For the text-containing cell, return its midpoint in (X, Y) coordinate format. 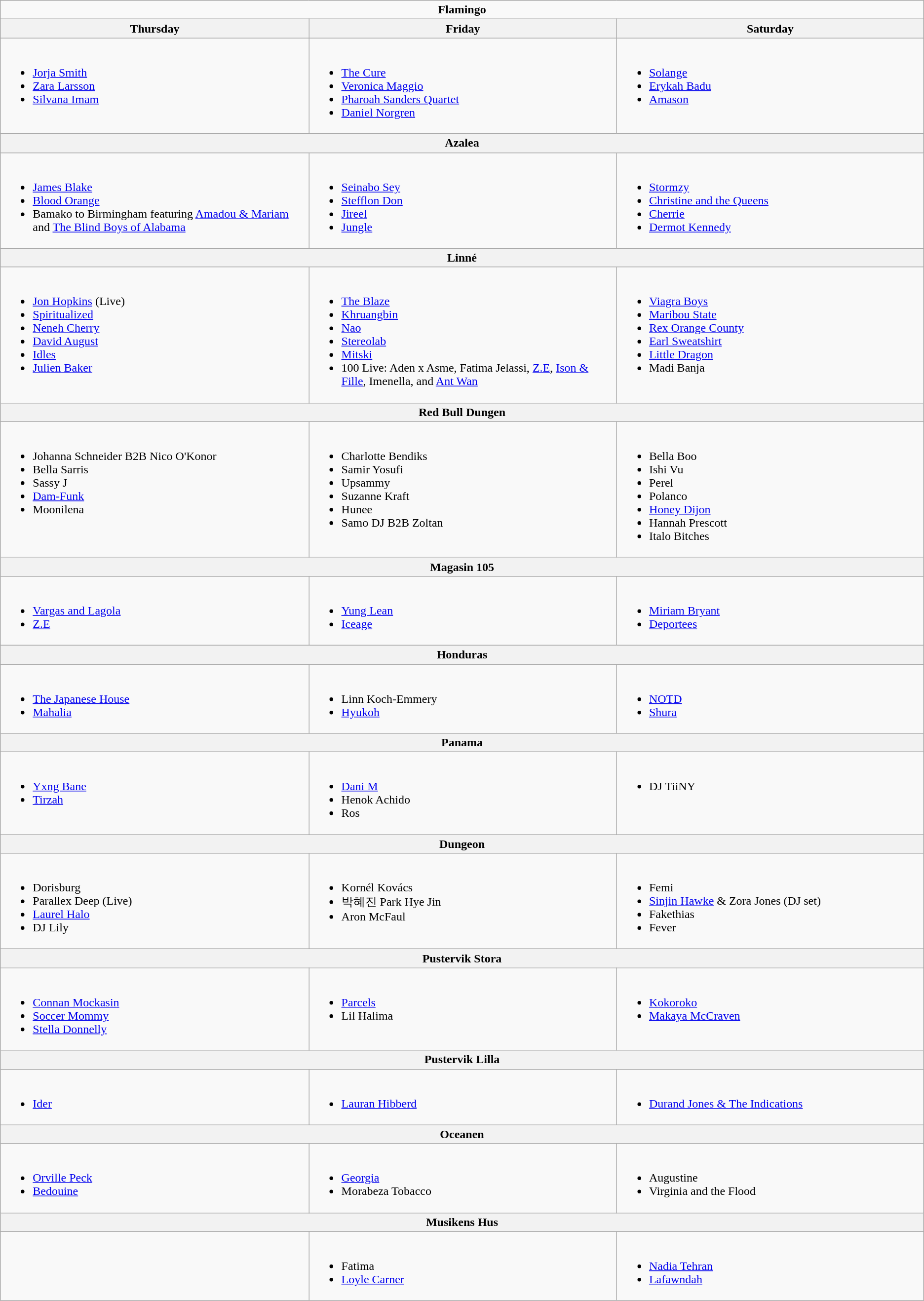
Yung LeanIceage (463, 611)
GeorgiaMorabeza Tobacco (463, 1178)
AugustineVirginia and the Flood (770, 1178)
Connan MockasinSoccer MommyStella Donnelly (155, 1009)
Saturday (770, 29)
Pustervik Lilla (462, 1060)
Bella BooIshi VuPerelPolancoHoney DijonHannah PrescottItalo Bitches (770, 490)
The CureVeronica MaggioPharoah Sanders QuartetDaniel Norgren (463, 86)
The Japanese HouseMahalia (155, 699)
DorisburgParallex Deep (Live)Laurel HaloDJ Lily (155, 901)
Yxng BaneTirzah (155, 794)
Nadia TehranLafawndah (770, 1266)
KokorokoMakaya McCraven (770, 1009)
SolangeErykah BaduAmason (770, 86)
Lauran Hibberd (463, 1097)
Red Bull Dungen (462, 412)
Linné (462, 258)
Charlotte BendiksSamir YosufiUpsammySuzanne KraftHuneeSamo DJ B2B Zoltan (463, 490)
Jorja SmithZara LarssonSilvana Imam (155, 86)
Azalea (462, 143)
Honduras (462, 654)
Flamingo (462, 10)
DJ TiiNY (770, 794)
Vargas and LagolaZ.E (155, 611)
Thursday (155, 29)
Friday (463, 29)
Oceanen (462, 1134)
StormzyChristine and the QueensCherrieDermot Kennedy (770, 200)
Orville PeckBedouine (155, 1178)
FatimaLoyle Carner (463, 1266)
Magasin 105 (462, 567)
Dani MHenok AchidoRos (463, 794)
ParcelsLil Halima (463, 1009)
Panama (462, 743)
Ider (155, 1097)
Viagra BoysMaribou StateRex Orange CountyEarl SweatshirtLittle DragonMadi Banja (770, 335)
Linn Koch-EmmeryHyukoh (463, 699)
Dungeon (462, 844)
Musikens Hus (462, 1222)
Miriam BryantDeportees (770, 611)
The BlazeKhruangbinNaoStereolabMitski100 Live: Aden x Asme, Fatima Jelassi, Z.E, Ison & Fille, Imenella, and Ant Wan (463, 335)
FemiSinjin Hawke & Zora Jones (DJ set)FakethiasFever (770, 901)
Seinabo SeyStefflon DonJireelJungle (463, 200)
NOTDShura (770, 699)
Pustervik Stora (462, 958)
Johanna Schneider B2B Nico O'KonorBella SarrisSassy JDam-FunkMoonilena (155, 490)
Kornél Kovács박혜진 Park Hye JinAron McFaul (463, 901)
James BlakeBlood OrangeBamako to Birmingham featuring Amadou & Mariam and The Blind Boys of Alabama (155, 200)
Jon Hopkins (Live)SpiritualizedNeneh CherryDavid AugustIdlesJulien Baker (155, 335)
Durand Jones & The Indications (770, 1097)
